Detect which cell encompasses the target text, then output its [X, Y] center coordinate. 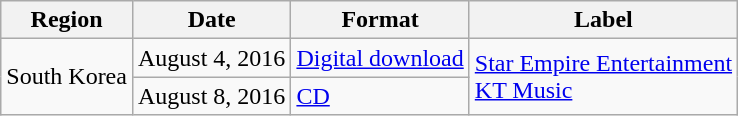
August 4, 2016 [211, 58]
August 8, 2016 [211, 96]
CD [380, 96]
Star Empire Entertainment KT Music [603, 77]
Date [211, 20]
Label [603, 20]
Format [380, 20]
South Korea [67, 77]
Region [67, 20]
Digital download [380, 58]
